Extract the [x, y] coordinate from the center of the cell holding the provided text.  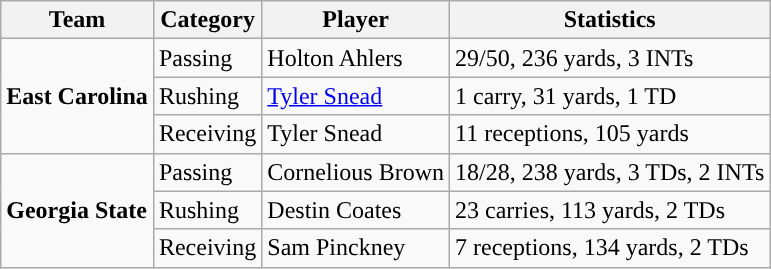
Holton Ahlers [356, 58]
Sam Pinckney [356, 248]
Georgia State [78, 210]
7 receptions, 134 yards, 2 TDs [610, 248]
Team [78, 20]
29/50, 236 yards, 3 INTs [610, 58]
11 receptions, 105 yards [610, 134]
Destin Coates [356, 210]
23 carries, 113 yards, 2 TDs [610, 210]
Category [207, 20]
Player [356, 20]
Statistics [610, 20]
18/28, 238 yards, 3 TDs, 2 INTs [610, 172]
1 carry, 31 yards, 1 TD [610, 96]
East Carolina [78, 96]
Cornelious Brown [356, 172]
